Find where the given text appears and provide that cell's center as [X, Y] coordinate. 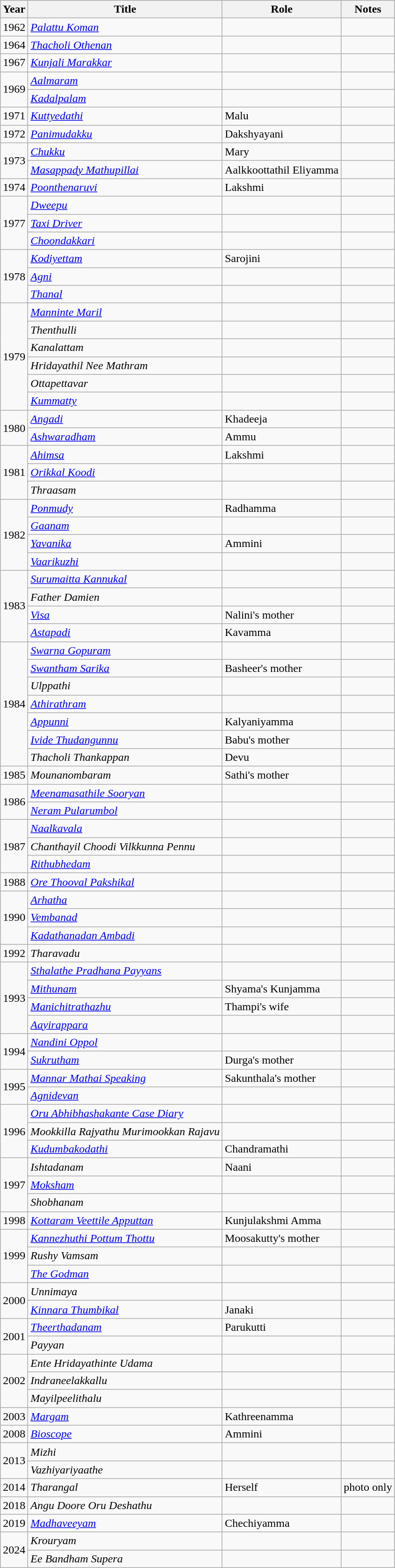
Janaki [281, 1309]
Sthalathe Pradhana Payyans [125, 971]
Angu Doore Oru Deshathu [125, 1505]
Vembanad [125, 918]
Chechiyamma [281, 1523]
1992 [14, 953]
Ivide Thudangunnu [125, 739]
Poonthenaruvi [125, 187]
Astapadi [125, 633]
1999 [14, 1256]
Mayilpeelithalu [125, 1399]
Radhamma [281, 508]
2003 [14, 1416]
Kadathanadan Ambadi [125, 935]
Kummatty [125, 401]
Sukrutham [125, 1060]
1981 [14, 472]
1971 [14, 116]
Kottaram Veettile Apputtan [125, 1220]
Agnidevan [125, 1096]
Visa [125, 615]
Thraasam [125, 490]
Babu's mother [281, 739]
Chukku [125, 152]
1997 [14, 1185]
Moosakutty's mother [281, 1238]
Kanalattam [125, 348]
Oru Abhibhashakante Case Diary [125, 1114]
Masappady Mathupillai [125, 169]
Ahimsa [125, 454]
Chanthayil Choodi Vilkkunna Pennu [125, 846]
Rithubhedam [125, 864]
1986 [14, 802]
1998 [14, 1220]
Ore Thooval Pakshikal [125, 882]
The Godman [125, 1274]
Sarojini [281, 259]
Ee Bandham Supera [125, 1559]
Kathreenamma [281, 1416]
Sathi's mother [281, 775]
Orikkal Koodi [125, 472]
Gaanam [125, 526]
Parukutti [281, 1327]
Durga's mother [281, 1060]
1974 [14, 187]
Ente Hridayathinte Udama [125, 1363]
2002 [14, 1381]
Ammu [281, 437]
Thampi's wife [281, 1006]
Panimudakku [125, 134]
Chandramathi [281, 1149]
Naalkavala [125, 829]
Thacholi Thankappan [125, 757]
Aalmaram [125, 80]
Kinnara Thumbikal [125, 1309]
1988 [14, 882]
photo only [368, 1488]
Naani [281, 1167]
Athirathram [125, 704]
Margam [125, 1416]
Kunjulakshmi Amma [281, 1220]
Moksham [125, 1185]
Choondakkari [125, 241]
Devu [281, 757]
Vazhiyariyaathe [125, 1470]
1990 [14, 918]
Nalini's mother [281, 615]
1973 [14, 160]
Kunjali Marakkar [125, 63]
1996 [14, 1131]
Hridayathil Nee Mathram [125, 365]
Shyama's Kunjamma [281, 989]
Nandini Oppol [125, 1042]
Malu [281, 116]
Role [281, 9]
Aayirappara [125, 1024]
Vaarikuzhi [125, 562]
1979 [14, 357]
Dweepu [125, 205]
2019 [14, 1523]
Father Damien [125, 597]
Ulppathi [125, 686]
Bioscope [125, 1434]
Thacholi Othenan [125, 45]
Sakunthala's mother [281, 1078]
Thenthulli [125, 330]
1982 [14, 534]
Palattu Koman [125, 27]
Mizhi [125, 1452]
Mounanombaram [125, 775]
1984 [14, 704]
1972 [14, 134]
Tharangal [125, 1488]
1994 [14, 1051]
Ponmudy [125, 508]
Dakshyayani [281, 134]
1987 [14, 846]
Manninte Maril [125, 312]
Mithunam [125, 989]
Kavamma [281, 633]
1962 [14, 27]
Manichitrathazhu [125, 1006]
Kudumbakodathi [125, 1149]
1967 [14, 63]
Ishtadanam [125, 1167]
1964 [14, 45]
Neram Pularumbol [125, 811]
Yavanika [125, 544]
Kannezhuthi Pottum Thottu [125, 1238]
Arhatha [125, 900]
Surumaitta Kannukal [125, 579]
2008 [14, 1434]
Krouryam [125, 1541]
Year [14, 9]
Shobhanam [125, 1203]
Theerthadanam [125, 1327]
Payyan [125, 1345]
2013 [14, 1461]
Kadalpalam [125, 98]
Basheer's mother [281, 668]
Ottapettavar [125, 383]
Mannar Mathai Speaking [125, 1078]
Agni [125, 277]
Mary [281, 152]
Kuttyedathi [125, 116]
Swarna Gopuram [125, 650]
2000 [14, 1300]
Taxi Driver [125, 223]
Kalyaniyamma [281, 722]
1980 [14, 428]
2018 [14, 1505]
Rushy Vamsam [125, 1256]
2024 [14, 1550]
Ashwaradham [125, 437]
1995 [14, 1087]
Aalkkoottathil Eliyamma [281, 169]
Angadi [125, 419]
Mookkilla Rajyathu Murimookkan Rajavu [125, 1131]
2001 [14, 1336]
1978 [14, 277]
Thanal [125, 294]
Title [125, 9]
1993 [14, 998]
1983 [14, 606]
1969 [14, 89]
Herself [281, 1488]
Khadeeja [281, 419]
2014 [14, 1488]
Madhaveeyam [125, 1523]
Meenamasathile Sooryan [125, 793]
1985 [14, 775]
Indraneelakkallu [125, 1381]
Unnimaya [125, 1291]
Tharavadu [125, 953]
Notes [368, 9]
1977 [14, 223]
Kodiyettam [125, 259]
Appunni [125, 722]
Swantham Sarika [125, 668]
